Determine the [x, y] coordinate at the center of the cell enclosing the given text.  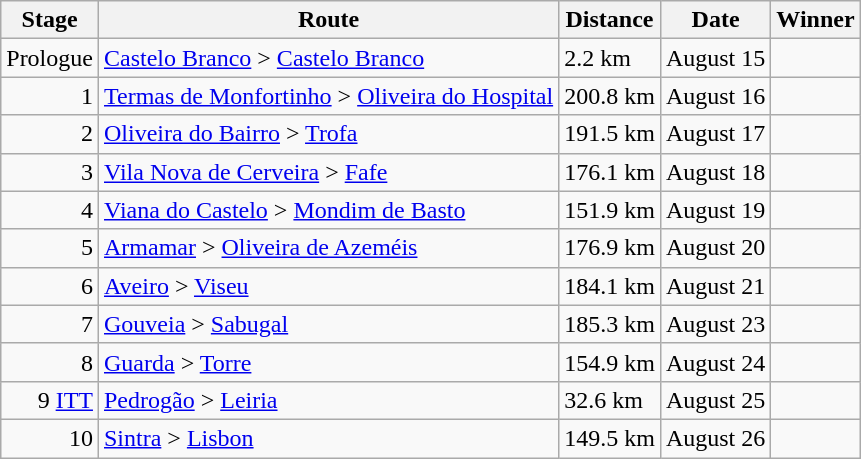
Winner [816, 20]
Sintra > Lisbon [328, 438]
7 [50, 324]
August 15 [715, 58]
2.2 km [610, 58]
Viana do Castelo > Mondim de Basto [328, 210]
184.1 km [610, 286]
August 23 [715, 324]
Armamar > Oliveira de Azeméis [328, 248]
Aveiro > Viseu [328, 286]
Route [328, 20]
Oliveira do Bairro > Trofa [328, 134]
185.3 km [610, 324]
August 16 [715, 96]
August 26 [715, 438]
4 [50, 210]
August 19 [715, 210]
Castelo Branco > Castelo Branco [328, 58]
Stage [50, 20]
32.6 km [610, 400]
Termas de Monfortinho > Oliveira do Hospital [328, 96]
Gouveia > Sabugal [328, 324]
1 [50, 96]
191.5 km [610, 134]
176.1 km [610, 172]
2 [50, 134]
August 24 [715, 362]
10 [50, 438]
Pedrogão > Leiria [328, 400]
August 21 [715, 286]
3 [50, 172]
176.9 km [610, 248]
August 17 [715, 134]
Prologue [50, 58]
5 [50, 248]
9 ITT [50, 400]
8 [50, 362]
154.9 km [610, 362]
August 18 [715, 172]
Vila Nova de Cerveira > Fafe [328, 172]
August 25 [715, 400]
149.5 km [610, 438]
Distance [610, 20]
August 20 [715, 248]
151.9 km [610, 210]
Guarda > Torre [328, 362]
200.8 km [610, 96]
6 [50, 286]
Date [715, 20]
